Capture the cell that displays the provided text and extract its (x, y) central coordinate. 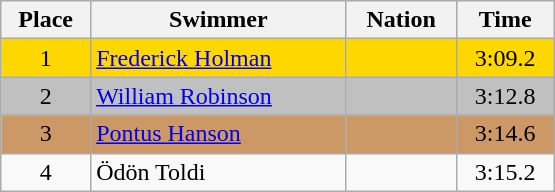
Place (46, 20)
2 (46, 96)
4 (46, 172)
3 (46, 134)
Swimmer (218, 20)
3:14.6 (505, 134)
Ödön Toldi (218, 172)
3:09.2 (505, 58)
Pontus Hanson (218, 134)
3:12.8 (505, 96)
Frederick Holman (218, 58)
3:15.2 (505, 172)
1 (46, 58)
William Robinson (218, 96)
Time (505, 20)
Nation (401, 20)
